Return the [X, Y] coordinate for the center point of the cell that contains the specified text.  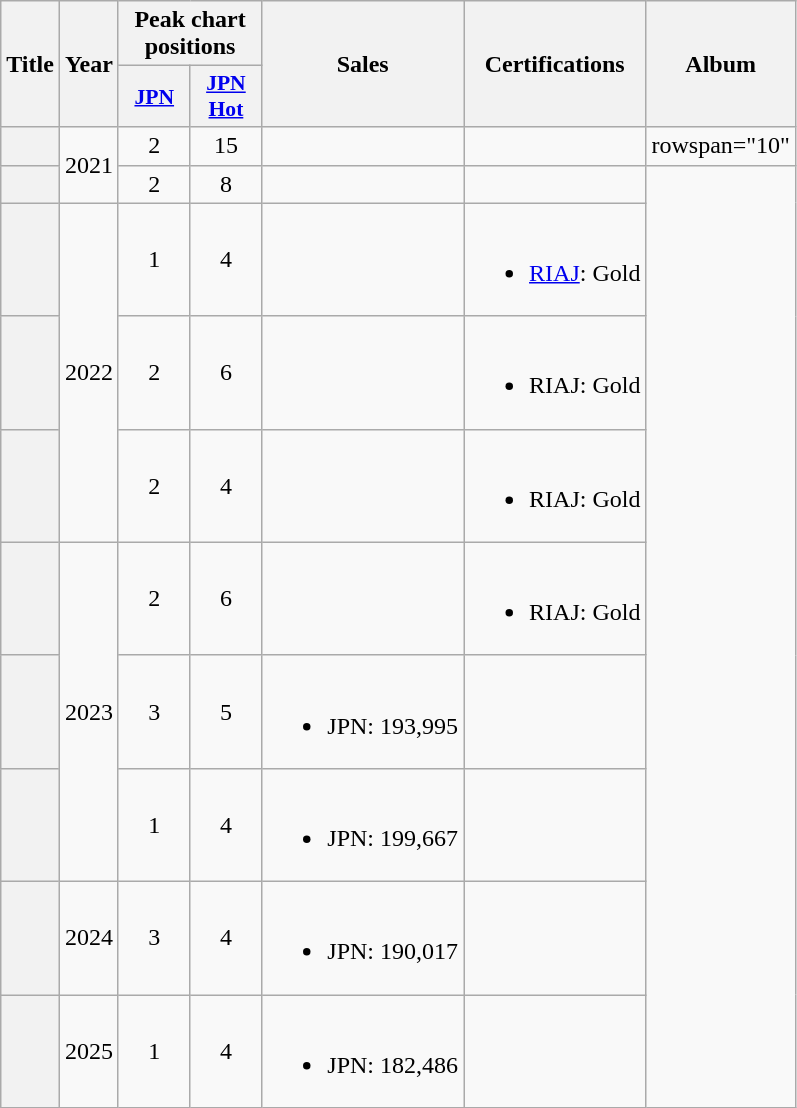
Title [30, 64]
Year [88, 64]
Sales [363, 64]
8 [226, 184]
2025 [88, 1050]
JPN: 199,667 [363, 824]
JPN: 190,017 [363, 938]
JPN: 182,486 [363, 1050]
JPN [154, 96]
Peak chart positions [190, 34]
JPN Hot [226, 96]
Certifications [555, 64]
JPN: 193,995 [363, 712]
5 [226, 712]
2023 [88, 712]
Album [721, 64]
rowspan="10" [721, 146]
15 [226, 146]
2021 [88, 165]
2022 [88, 372]
2024 [88, 938]
